Pinpoint the cell where the given text exists, returning its [x, y] midpoint coordinate. 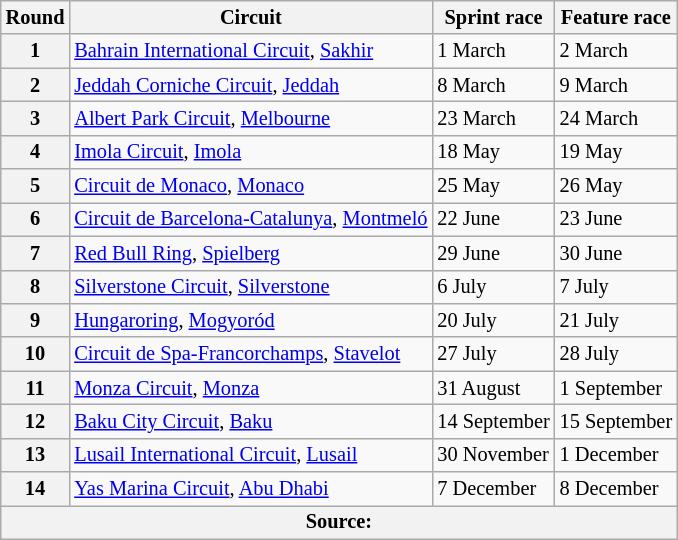
23 June [616, 219]
Circuit de Spa-Francorchamps, Stavelot [250, 354]
Circuit de Monaco, Monaco [250, 186]
30 November [493, 455]
2 March [616, 51]
Sprint race [493, 17]
28 July [616, 354]
31 August [493, 388]
Round [36, 17]
5 [36, 186]
1 [36, 51]
13 [36, 455]
20 July [493, 320]
29 June [493, 253]
4 [36, 152]
15 September [616, 421]
7 December [493, 489]
14 September [493, 421]
Lusail International Circuit, Lusail [250, 455]
12 [36, 421]
19 May [616, 152]
Imola Circuit, Imola [250, 152]
27 July [493, 354]
Feature race [616, 17]
1 December [616, 455]
1 March [493, 51]
Red Bull Ring, Spielberg [250, 253]
9 [36, 320]
10 [36, 354]
Circuit [250, 17]
9 March [616, 85]
2 [36, 85]
11 [36, 388]
Baku City Circuit, Baku [250, 421]
Circuit de Barcelona-Catalunya, Montmeló [250, 219]
8 December [616, 489]
Source: [339, 522]
Silverstone Circuit, Silverstone [250, 287]
30 June [616, 253]
7 July [616, 287]
Bahrain International Circuit, Sakhir [250, 51]
8 [36, 287]
23 March [493, 118]
Yas Marina Circuit, Abu Dhabi [250, 489]
Jeddah Corniche Circuit, Jeddah [250, 85]
25 May [493, 186]
1 September [616, 388]
7 [36, 253]
6 [36, 219]
6 July [493, 287]
Monza Circuit, Monza [250, 388]
8 March [493, 85]
21 July [616, 320]
22 June [493, 219]
Hungaroring, Mogyoród [250, 320]
18 May [493, 152]
26 May [616, 186]
3 [36, 118]
14 [36, 489]
Albert Park Circuit, Melbourne [250, 118]
24 March [616, 118]
